Find where the given text appears and provide that cell's center as [x, y] coordinate. 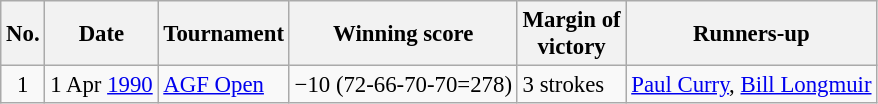
Tournament [224, 34]
AGF Open [224, 85]
Winning score [403, 34]
1 Apr 1990 [102, 85]
Margin ofvictory [572, 34]
Paul Curry, Bill Longmuir [752, 85]
Date [102, 34]
No. [23, 34]
Runners-up [752, 34]
1 [23, 85]
−10 (72-66-70-70=278) [403, 85]
3 strokes [572, 85]
